Find where the given text appears and provide that cell's center as (x, y) coordinate. 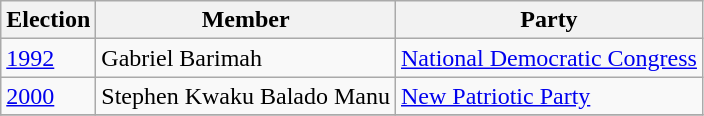
Member (246, 20)
2000 (48, 96)
New Patriotic Party (548, 96)
National Democratic Congress (548, 58)
Gabriel Barimah (246, 58)
Stephen Kwaku Balado Manu (246, 96)
Party (548, 20)
Election (48, 20)
1992 (48, 58)
